Detect which cell encompasses the target text, then output its (X, Y) center coordinate. 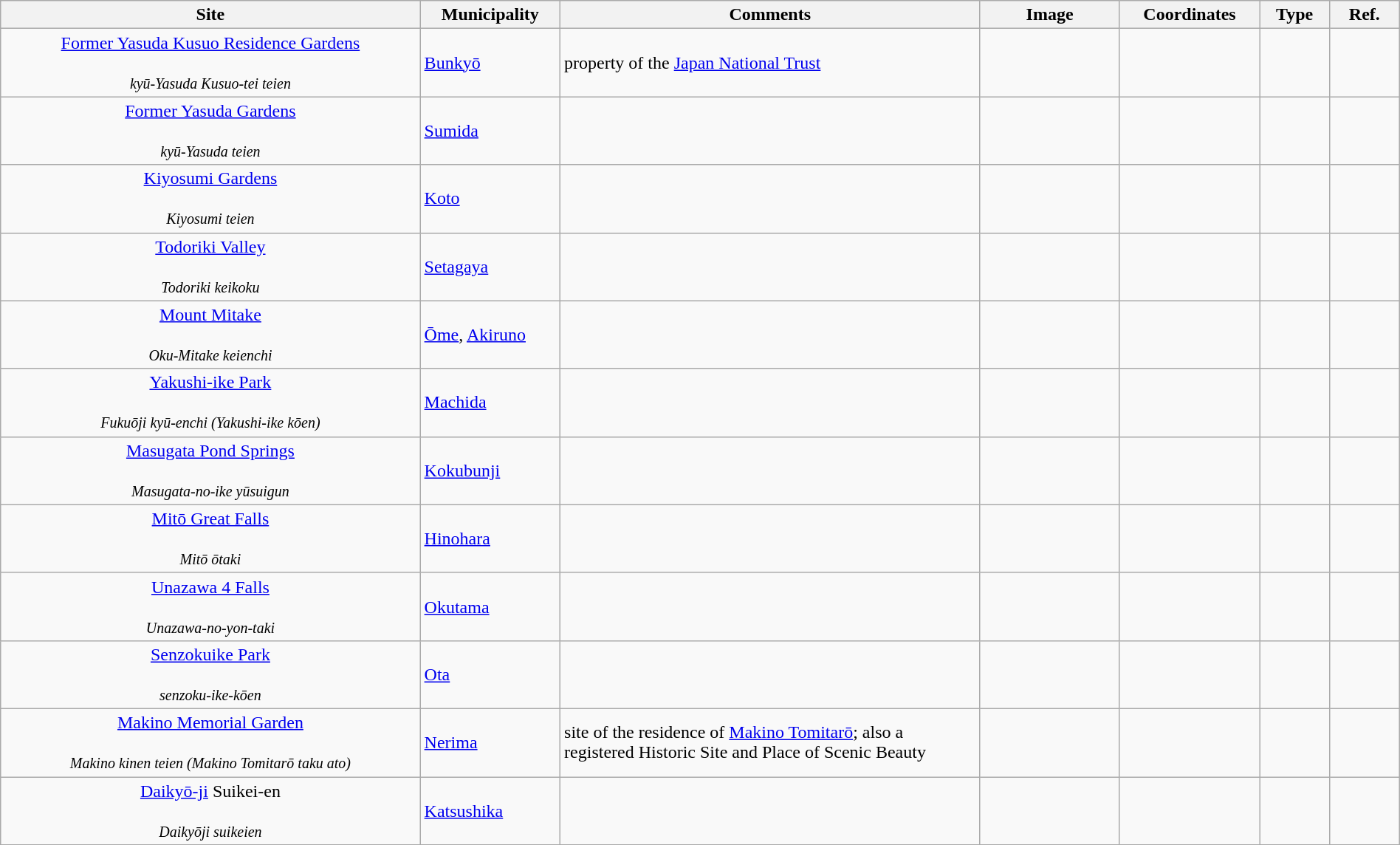
property of the Japan National Trust (770, 63)
Makino Memorial GardenMakino kinen teien (Makino Tomitarō taku ato) (210, 742)
Machida (490, 403)
Todoriki ValleyTodoriki keikoku (210, 267)
Nerima (490, 742)
site of the residence of Makino Tomitarō; also a registered Historic Site and Place of Scenic Beauty (770, 742)
Mount MitakeOku-Mitake keienchi (210, 335)
Katsushika (490, 811)
Kokubunji (490, 471)
Koto (490, 199)
Coordinates (1189, 15)
Ref. (1365, 15)
Hinohara (490, 538)
Bunkyō (490, 63)
Former Yasuda Gardenskyū-Yasuda teien (210, 131)
Yakushi-ike ParkFukuōji kyū-enchi (Yakushi-ike kōen) (210, 403)
Kiyosumi GardensKiyosumi teien (210, 199)
Unazawa 4 FallsUnazawa-no-yon-taki (210, 606)
Senzokuike Parksenzoku-ike-kōen (210, 674)
Image (1050, 15)
Okutama (490, 606)
Municipality (490, 15)
Ota (490, 674)
Sumida (490, 131)
Setagaya (490, 267)
Ōme, Akiruno (490, 335)
Comments (770, 15)
Former Yasuda Kusuo Residence Gardenskyū-Yasuda Kusuo-tei teien (210, 63)
Mitō Great FallsMitō ōtaki (210, 538)
Site (210, 15)
Masugata Pond SpringsMasugata-no-ike yūsuigun (210, 471)
Type (1295, 15)
Daikyō-ji Suikei-enDaikyōji suikeien (210, 811)
